Detect which cell encompasses the target text, then output its (X, Y) center coordinate. 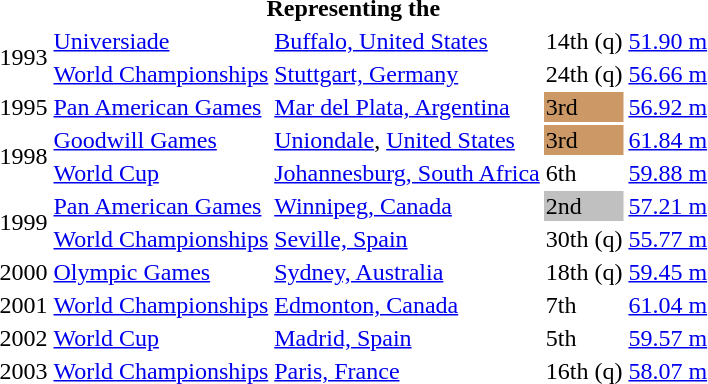
14th (q) (584, 41)
24th (q) (584, 74)
7th (584, 305)
Goodwill Games (161, 140)
Mar del Plata, Argentina (408, 107)
Sydney, Australia (408, 272)
Olympic Games (161, 272)
Buffalo, United States (408, 41)
Johannesburg, South Africa (408, 173)
2nd (584, 206)
Seville, Spain (408, 239)
Universiade (161, 41)
Edmonton, Canada (408, 305)
Uniondale, United States (408, 140)
Stuttgart, Germany (408, 74)
Madrid, Spain (408, 338)
18th (q) (584, 272)
30th (q) (584, 239)
5th (584, 338)
Winnipeg, Canada (408, 206)
6th (584, 173)
